Pinpoint the cell where the given text exists, returning its (X, Y) midpoint coordinate. 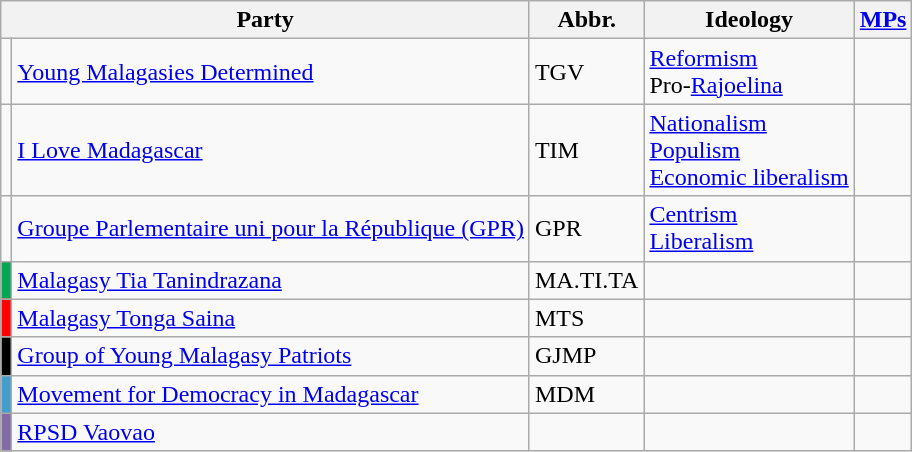
I Love Madagascar (271, 150)
ReformismPro-Rajoelina (749, 72)
TGV (586, 72)
Movement for Democracy in Madagascar (271, 394)
MTS (586, 318)
Groupe Parlementaire uni pour la République (GPR) (271, 228)
RPSD Vaovao (271, 432)
Ideology (749, 20)
MA.TI.TA (586, 280)
Abbr. (586, 20)
GJMP (586, 356)
MDM (586, 394)
Malagasy Tia Tanindrazana (271, 280)
Young Malagasies Determined (271, 72)
Malagasy Tonga Saina (271, 318)
CentrismLiberalism (749, 228)
Group of Young Malagasy Patriots (271, 356)
Party (266, 20)
GPR (586, 228)
NationalismPopulismEconomic liberalism (749, 150)
TIM (586, 150)
MPs (883, 20)
